From the cell containing the given text, extract its center point as [X, Y] coordinate. 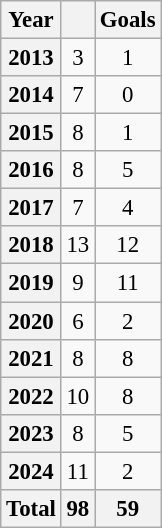
0 [128, 95]
Total [31, 509]
3 [78, 58]
13 [78, 245]
9 [78, 283]
2016 [31, 170]
59 [128, 509]
2021 [31, 358]
2022 [31, 396]
2013 [31, 58]
10 [78, 396]
2015 [31, 133]
98 [78, 509]
4 [128, 208]
2024 [31, 471]
Goals [128, 20]
2019 [31, 283]
12 [128, 245]
Year [31, 20]
2023 [31, 433]
2017 [31, 208]
6 [78, 321]
2018 [31, 245]
2014 [31, 95]
2020 [31, 321]
